Capture the cell that displays the provided text and extract its [X, Y] central coordinate. 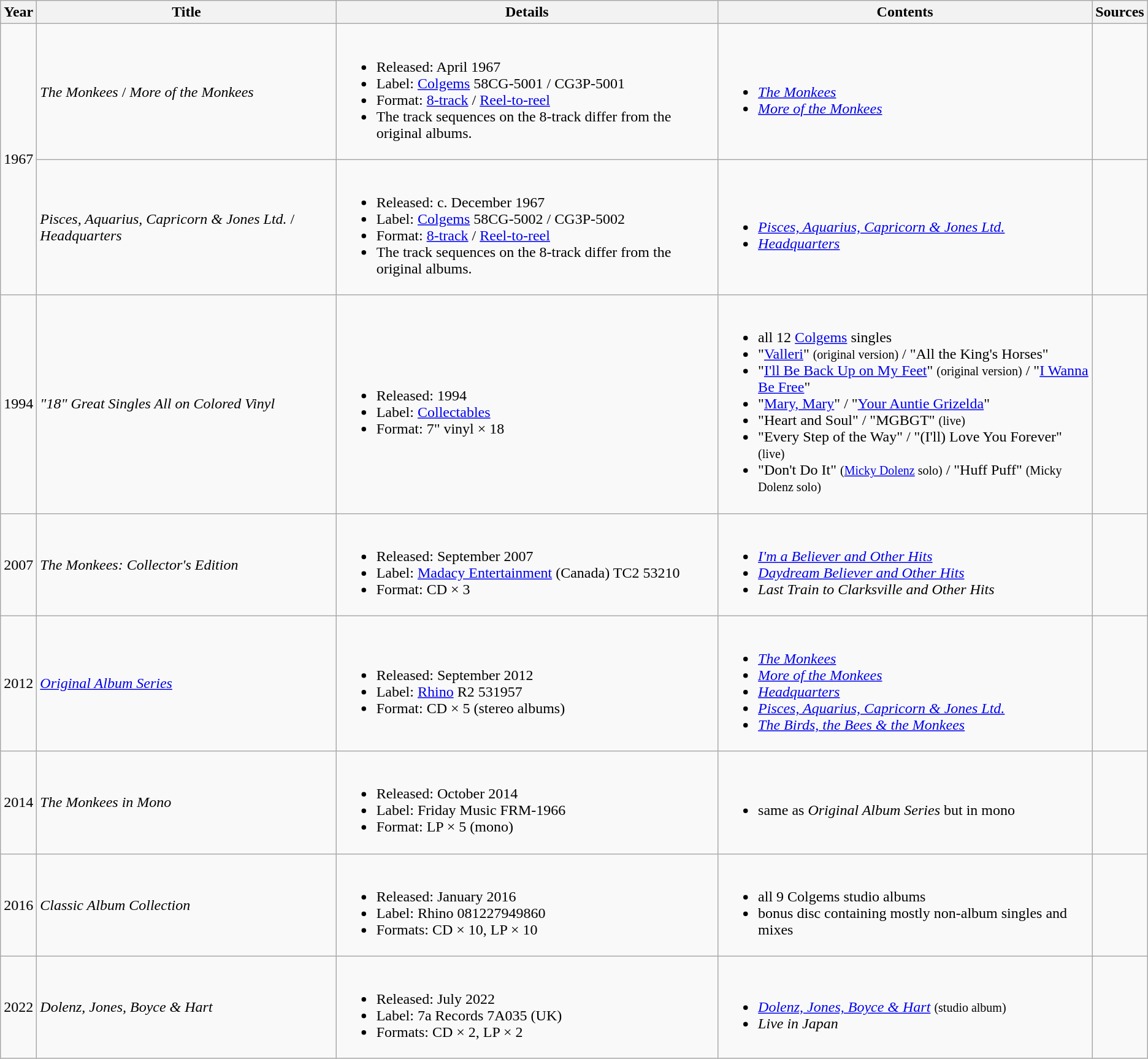
2012 [18, 683]
Sources [1120, 12]
The MonkeesMore of the MonkeesHeadquartersPisces, Aquarius, Capricorn & Jones Ltd.The Birds, the Bees & the Monkees [905, 683]
Released: September 2007Label: Madacy Entertainment (Canada) TC2 53210Format: CD × 3 [527, 564]
Pisces, Aquarius, Capricorn & Jones Ltd. / Headquarters [186, 227]
1967 [18, 159]
The Monkees in Mono [186, 802]
1994 [18, 404]
Released: October 2014Label: Friday Music FRM-1966Format: LP × 5 (mono) [527, 802]
same as Original Album Series but in mono [905, 802]
Details [527, 12]
"18" Great Singles All on Colored Vinyl [186, 404]
all 9 Colgems studio albumsbonus disc containing mostly non-album singles and mixes [905, 905]
Original Album Series [186, 683]
Dolenz, Jones, Boyce & Hart [186, 1007]
Released: September 2012Label: Rhino R2 531957Format: CD × 5 (stereo albums) [527, 683]
Year [18, 12]
Released: 1994Label: CollectablesFormat: 7" vinyl × 18 [527, 404]
2014 [18, 802]
The Monkees: Collector's Edition [186, 564]
Pisces, Aquarius, Capricorn & Jones Ltd.Headquarters [905, 227]
Classic Album Collection [186, 905]
Contents [905, 12]
The Monkees / More of the Monkees [186, 92]
The MonkeesMore of the Monkees [905, 92]
2022 [18, 1007]
I'm a Believer and Other HitsDaydream Believer and Other HitsLast Train to Clarksville and Other Hits [905, 564]
2007 [18, 564]
Released: January 2016Label: Rhino 081227949860Formats: CD × 10, LP × 10 [527, 905]
Dolenz, Jones, Boyce & Hart (studio album)Live in Japan [905, 1007]
Released: July 2022Label: 7a Records 7A035 (UK)Formats: CD × 2, LP × 2 [527, 1007]
Title [186, 12]
2016 [18, 905]
